Return (X, Y) of the center of cell containing provided text 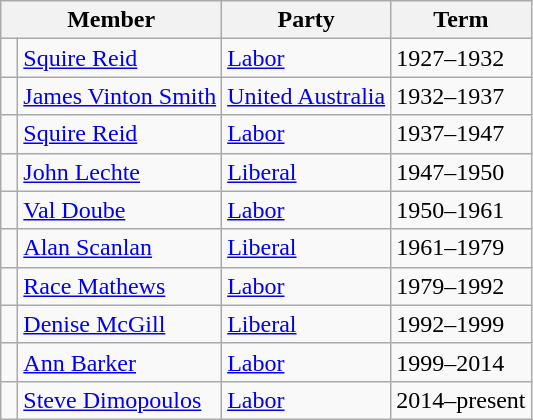
1992–1999 (461, 324)
Alan Scanlan (120, 248)
Race Mathews (120, 286)
1979–1992 (461, 286)
Term (461, 20)
1937–1947 (461, 134)
1950–1961 (461, 210)
1927–1932 (461, 58)
1932–1937 (461, 96)
1947–1950 (461, 172)
Party (306, 20)
James Vinton Smith (120, 96)
2014–present (461, 400)
Ann Barker (120, 362)
John Lechte (120, 172)
United Australia (306, 96)
Val Doube (120, 210)
Member (112, 20)
Steve Dimopoulos (120, 400)
Denise McGill (120, 324)
1999–2014 (461, 362)
1961–1979 (461, 248)
